Identify which cell holds the provided text, then report its (x, y) central coordinate. 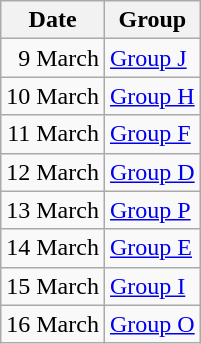
Group O (152, 324)
12 March (53, 172)
Group P (152, 210)
10 March (53, 96)
Group D (152, 172)
9 March (53, 58)
Group I (152, 286)
Group H (152, 96)
16 March (53, 324)
Group J (152, 58)
15 March (53, 286)
11 March (53, 134)
Group E (152, 248)
Group (152, 20)
14 March (53, 248)
Date (53, 20)
Group F (152, 134)
13 March (53, 210)
